Pinpoint the cell where the given text exists, returning its (x, y) midpoint coordinate. 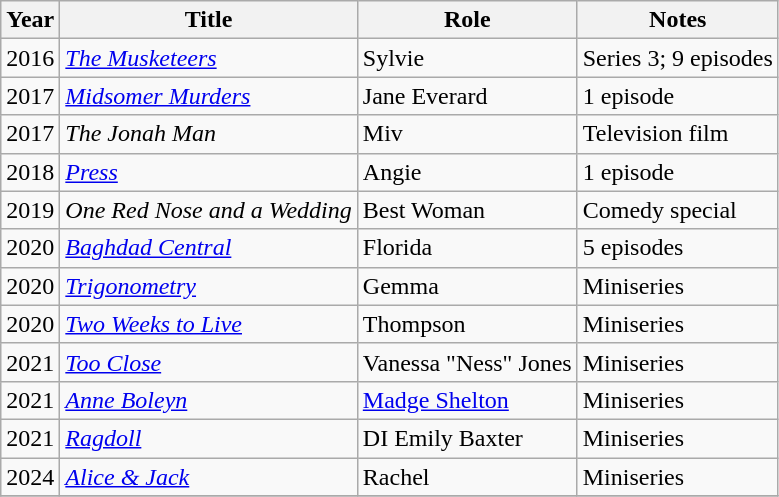
Angie (467, 172)
Sylvie (467, 58)
Television film (678, 134)
The Jonah Man (208, 134)
Gemma (467, 286)
Thompson (467, 324)
Florida (467, 248)
Title (208, 20)
Role (467, 20)
Jane Everard (467, 96)
Notes (678, 20)
Best Woman (467, 210)
DI Emily Baxter (467, 438)
Madge Shelton (467, 400)
Miv (467, 134)
Anne Boleyn (208, 400)
2024 (30, 477)
Baghdad Central (208, 248)
Vanessa "Ness" Jones (467, 362)
Midsomer Murders (208, 96)
2018 (30, 172)
The Musketeers (208, 58)
2019 (30, 210)
2016 (30, 58)
Press (208, 172)
Year (30, 20)
One Red Nose and a Wedding (208, 210)
Two Weeks to Live (208, 324)
Comedy special (678, 210)
Series 3; 9 episodes (678, 58)
Trigonometry (208, 286)
Too Close (208, 362)
Alice & Jack (208, 477)
Ragdoll (208, 438)
Rachel (467, 477)
5 episodes (678, 248)
